Identify which cell holds the provided text, then report its [X, Y] central coordinate. 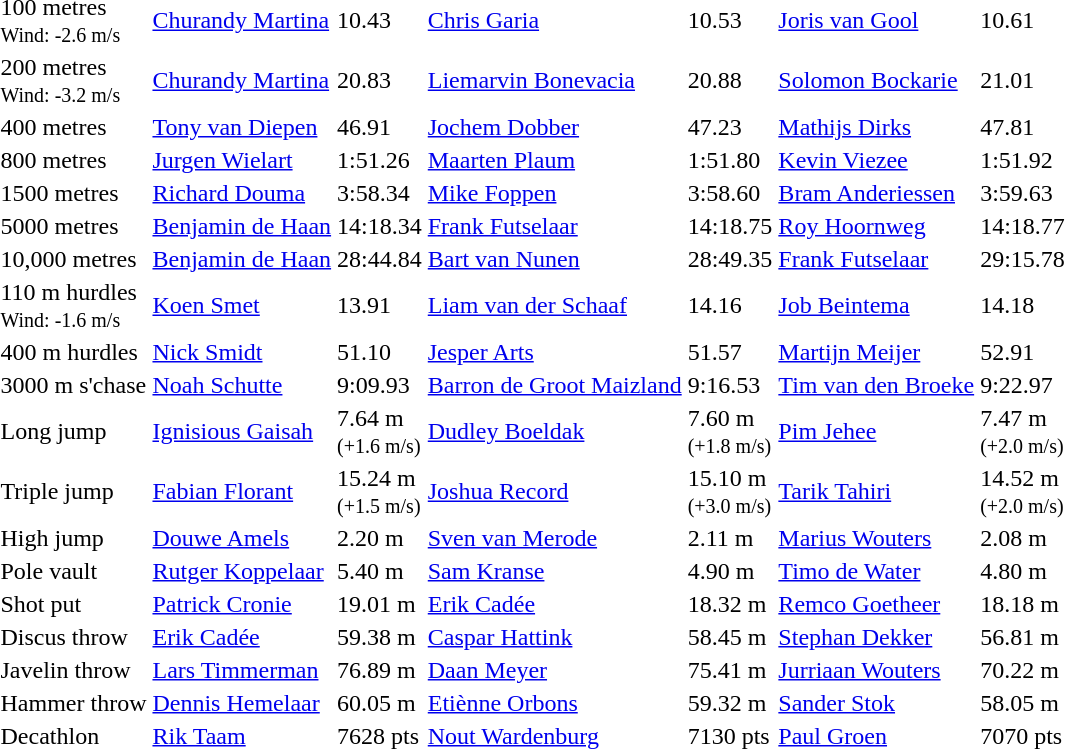
76.89 m [380, 670]
Nick Smidt [242, 352]
Mike Foppen [554, 193]
15.10 m(+3.0 m/s) [730, 492]
58.45 m [730, 637]
28:49.35 [730, 259]
Sam Kranse [554, 571]
3:58.34 [380, 193]
Kevin Viezee [876, 160]
Dudley Boeldak [554, 432]
2.20 m [380, 538]
Lars Timmerman [242, 670]
28:44.84 [380, 259]
51.57 [730, 352]
Patrick Cronie [242, 604]
2.11 m [730, 538]
Bart van Nunen [554, 259]
3:58.60 [730, 193]
Caspar Hattink [554, 637]
Churandy Martina [242, 80]
Douwe Amels [242, 538]
59.32 m [730, 703]
Stephan Dekker [876, 637]
Marius Wouters [876, 538]
14:18.75 [730, 226]
Koen Smet [242, 306]
Tim van den Broeke [876, 385]
Jesper Arts [554, 352]
Liam van der Schaaf [554, 306]
75.41 m [730, 670]
Liemarvin Bonevacia [554, 80]
51.10 [380, 352]
Jurgen Wielart [242, 160]
Jurriaan Wouters [876, 670]
Barron de Groot Maizland [554, 385]
14.16 [730, 306]
Maarten Plaum [554, 160]
Martijn Meijer [876, 352]
Tony van Diepen [242, 127]
7.60 m(+1.8 m/s) [730, 432]
Fabian Florant [242, 492]
18.32 m [730, 604]
7.64 m(+1.6 m/s) [380, 432]
14:18.34 [380, 226]
15.24 m(+1.5 m/s) [380, 492]
Jochem Dobber [554, 127]
19.01 m [380, 604]
Ignisious Gaisah [242, 432]
Dennis Hemelaar [242, 703]
1:51.26 [380, 160]
1:51.80 [730, 160]
Sven van Merode [554, 538]
9:09.93 [380, 385]
5.40 m [380, 571]
Bram Anderiessen [876, 193]
Tarik Tahiri [876, 492]
Richard Douma [242, 193]
Daan Meyer [554, 670]
Timo de Water [876, 571]
Noah Schutte [242, 385]
Solomon Bockarie [876, 80]
20.88 [730, 80]
Etiènne Orbons [554, 703]
20.83 [380, 80]
59.38 m [380, 637]
Job Beintema [876, 306]
Roy Hoornweg [876, 226]
9:16.53 [730, 385]
Joshua Record [554, 492]
46.91 [380, 127]
Pim Jehee [876, 432]
60.05 m [380, 703]
Sander Stok [876, 703]
Mathijs Dirks [876, 127]
Rutger Koppelaar [242, 571]
4.90 m [730, 571]
Remco Goetheer [876, 604]
13.91 [380, 306]
47.23 [730, 127]
